Return (X, Y) of the center of cell containing provided text 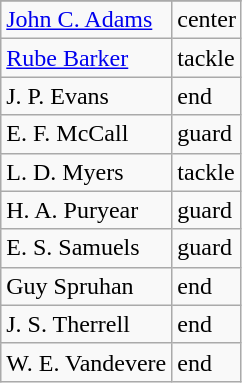
E. S. Samuels (86, 248)
John C. Adams (86, 20)
E. F. McCall (86, 134)
J. S. Therrell (86, 324)
center (207, 20)
H. A. Puryear (86, 210)
J. P. Evans (86, 96)
L. D. Myers (86, 172)
Rube Barker (86, 58)
Guy Spruhan (86, 286)
W. E. Vandevere (86, 362)
